Capture the cell that displays the provided text and extract its [X, Y] central coordinate. 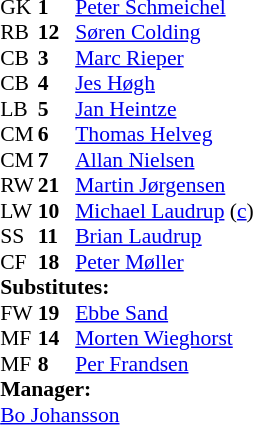
RB [19, 33]
7 [57, 160]
8 [57, 364]
RW [19, 185]
10 [57, 211]
3 [57, 58]
6 [57, 135]
SS [19, 237]
FW [19, 313]
14 [57, 339]
21 [57, 185]
5 [57, 109]
CF [19, 262]
LB [19, 109]
19 [57, 313]
18 [57, 262]
12 [57, 33]
11 [57, 237]
LW [19, 211]
4 [57, 83]
